Scan for the cell matching the given text and deliver its (X, Y) coordinate at center. 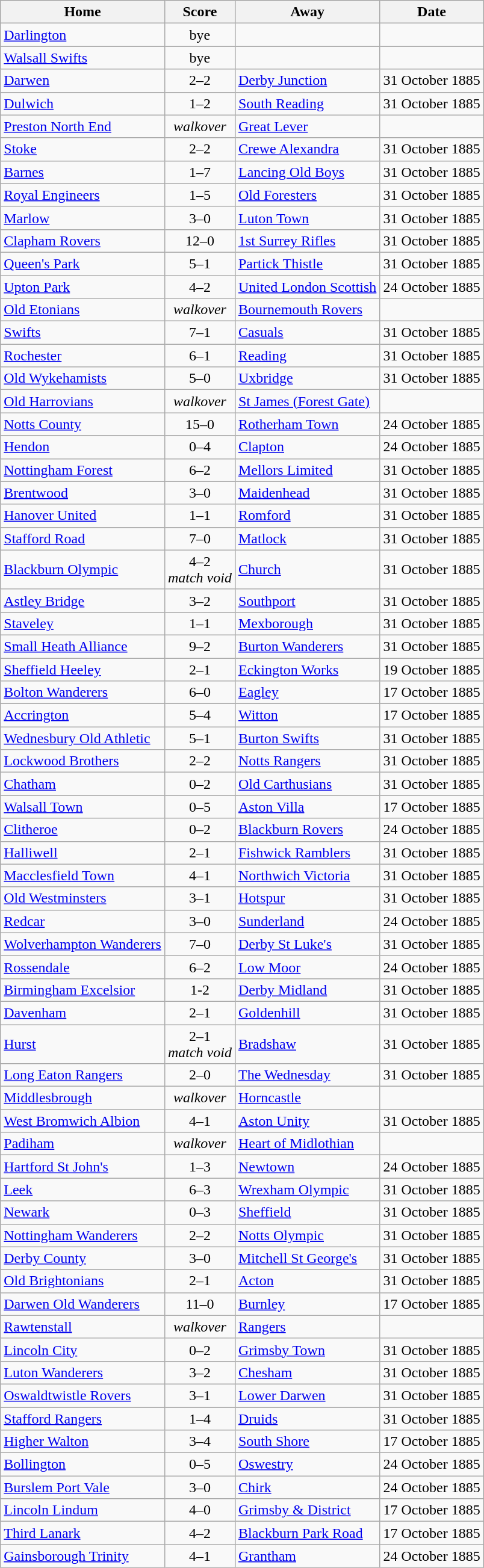
South Shore (307, 1442)
West Bromwich Albion (83, 1121)
Padiham (83, 1144)
Astley Bridge (83, 600)
Nottingham Wanderers (83, 1235)
Mitchell St George's (307, 1258)
Walsall Swifts (83, 58)
Upton Park (83, 287)
Burton Swifts (307, 738)
Blackburn Rovers (307, 830)
Chesham (307, 1372)
Heart of Midlothian (307, 1144)
Acton (307, 1281)
Bradshaw (307, 1043)
Preston North End (83, 126)
Brentwood (83, 493)
Casuals (307, 333)
2–0 (200, 1075)
Redcar (83, 921)
Hurst (83, 1043)
Marlow (83, 218)
Rotherham Town (307, 424)
5–4 (200, 715)
Northwich Victoria (307, 875)
9–2 (200, 646)
Hendon (83, 447)
Darwen (83, 81)
6–3 (200, 1190)
Royal Engineers (83, 195)
Stafford Rangers (83, 1418)
1st Surrey Rifles (307, 241)
12–0 (200, 241)
Romford (307, 516)
Blackburn Olympic (83, 569)
1–3 (200, 1167)
Lancing Old Boys (307, 172)
Small Heath Alliance (83, 646)
Darwen Old Wanderers (83, 1304)
Derby St Luke's (307, 944)
Crewe Alexandra (307, 149)
Chatham (83, 784)
Aston Villa (307, 807)
Mexborough (307, 623)
6–0 (200, 693)
Score (200, 12)
Away (307, 12)
Hanover United (83, 516)
Dulwich (83, 103)
Matlock (307, 539)
Accrington (83, 715)
Oswestry (307, 1465)
15–0 (200, 424)
Partick Thistle (307, 264)
Swifts (83, 333)
Hartford St John's (83, 1167)
Bournemouth Rovers (307, 310)
Stafford Road (83, 539)
Old Carthusians (307, 784)
Reading (307, 356)
Third Lanark (83, 1533)
Luton Wanderers (83, 1372)
Walsall Town (83, 807)
Fishwick Ramblers (307, 853)
6–1 (200, 356)
Blackburn Park Road (307, 1533)
Burnley (307, 1304)
2–1match void (200, 1043)
Southport (307, 600)
Derby County (83, 1258)
0–3 (200, 1212)
Mellors Limited (307, 470)
Chirk (307, 1487)
Rawtenstall (83, 1327)
Bollington (83, 1465)
Uxbridge (307, 378)
Macclesfield Town (83, 875)
3–4 (200, 1442)
Luton Town (307, 218)
Clitheroe (83, 830)
Sheffield Heeley (83, 670)
4–0 (200, 1510)
1–4 (200, 1418)
Old Westminsters (83, 898)
1-2 (200, 990)
Old Harrovians (83, 401)
Bolton Wanderers (83, 693)
Rangers (307, 1327)
Sunderland (307, 921)
Gainsborough Trinity (83, 1556)
Nottingham Forest (83, 470)
Rossendale (83, 967)
Derby Junction (307, 81)
Notts Olympic (307, 1235)
Church (307, 569)
Stoke (83, 149)
Queen's Park (83, 264)
Home (83, 12)
11–0 (200, 1304)
Burton Wanderers (307, 646)
Birmingham Excelsior (83, 990)
Witton (307, 715)
Date (432, 12)
Grantham (307, 1556)
Maidenhead (307, 493)
Old Foresters (307, 195)
Wednesbury Old Athletic (83, 738)
Derby Midland (307, 990)
Goldenhill (307, 1013)
Grimsby Town (307, 1350)
Clapton (307, 447)
St James (Forest Gate) (307, 401)
Old Wykehamists (83, 378)
Eckington Works (307, 670)
Eagley (307, 693)
1–2 (200, 103)
Darlington (83, 35)
Burslem Port Vale (83, 1487)
Halliwell (83, 853)
Lockwood Brothers (83, 761)
Leek (83, 1190)
United London Scottish (307, 287)
Druids (307, 1418)
Newtown (307, 1167)
Old Etonians (83, 310)
Barnes (83, 172)
Great Lever (307, 126)
1–7 (200, 172)
0–4 (200, 447)
7–1 (200, 333)
Notts Rangers (307, 761)
South Reading (307, 103)
The Wednesday (307, 1075)
Clapham Rovers (83, 241)
Newark (83, 1212)
Hotspur (307, 898)
4–2match void (200, 569)
1–5 (200, 195)
Old Brightonians (83, 1281)
Oswaldtwistle Rovers (83, 1395)
Lincoln City (83, 1350)
Horncastle (307, 1098)
Aston Unity (307, 1121)
Sheffield (307, 1212)
5–0 (200, 378)
Middlesbrough (83, 1098)
Wolverhampton Wanderers (83, 944)
Davenham (83, 1013)
Long Eaton Rangers (83, 1075)
Lower Darwen (307, 1395)
Notts County (83, 424)
Rochester (83, 356)
Grimsby & District (307, 1510)
Staveley (83, 623)
Lincoln Lindum (83, 1510)
19 October 1885 (432, 670)
Wrexham Olympic (307, 1190)
Higher Walton (83, 1442)
Low Moor (307, 967)
